Search for the cell housing the specified text and yield its (x, y) center coordinate. 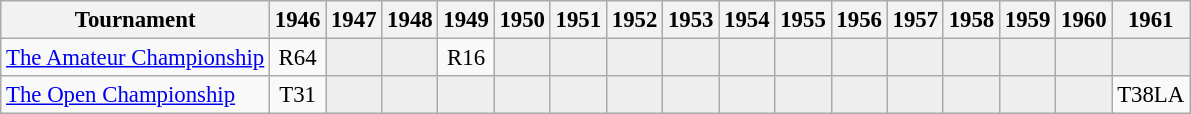
T31 (298, 95)
1953 (691, 20)
The Open Championship (136, 95)
1958 (971, 20)
R16 (466, 58)
1959 (1028, 20)
1952 (634, 20)
The Amateur Championship (136, 58)
T38LA (1151, 95)
1957 (915, 20)
R64 (298, 58)
1950 (522, 20)
1947 (354, 20)
1954 (747, 20)
1955 (803, 20)
1951 (578, 20)
1961 (1151, 20)
Tournament (136, 20)
1960 (1084, 20)
1946 (298, 20)
1949 (466, 20)
1948 (410, 20)
1956 (859, 20)
